Pinpoint the cell where the given text exists, returning its [X, Y] midpoint coordinate. 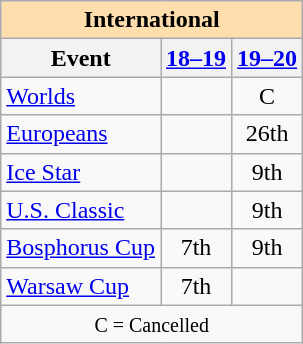
Ice Star [81, 172]
26th [268, 134]
C [268, 96]
Worlds [81, 96]
Europeans [81, 134]
Event [81, 58]
International [152, 20]
C = Cancelled [152, 324]
18–19 [196, 58]
Bosphorus Cup [81, 248]
U.S. Classic [81, 210]
Warsaw Cup [81, 286]
19–20 [268, 58]
